Identify which cell holds the provided text, then report its (X, Y) central coordinate. 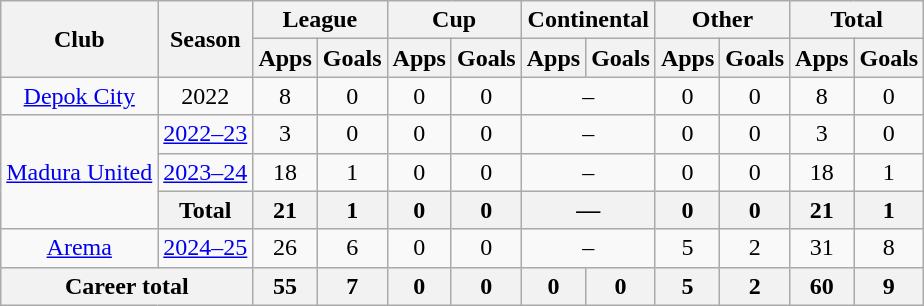
2024–25 (206, 248)
Cup (454, 20)
7 (352, 286)
2023–24 (206, 172)
6 (352, 248)
Career total (127, 286)
55 (285, 286)
9 (889, 286)
Depok City (80, 96)
— (588, 210)
26 (285, 248)
2022 (206, 96)
League (320, 20)
Arema (80, 248)
Madura United (80, 172)
Club (80, 39)
31 (822, 248)
2022–23 (206, 134)
Season (206, 39)
Continental (588, 20)
60 (822, 286)
Other (722, 20)
